Provide the (x, y) coordinate of the cell's center where the given text is located.  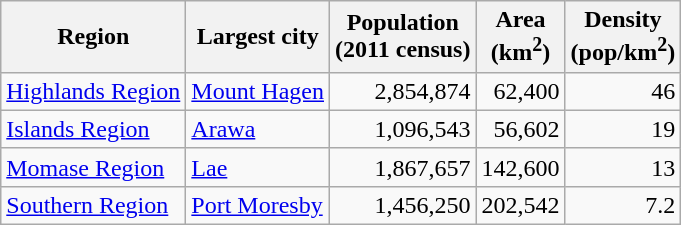
Islands Region (94, 129)
202,542 (520, 205)
19 (623, 129)
Momase Region (94, 167)
1,867,657 (403, 167)
Lae (258, 167)
Southern Region (94, 205)
46 (623, 91)
Area(km2) (520, 37)
1,456,250 (403, 205)
Mount Hagen (258, 91)
Port Moresby (258, 205)
Population(2011 census) (403, 37)
Highlands Region (94, 91)
Largest city (258, 37)
Region (94, 37)
2,854,874 (403, 91)
13 (623, 167)
Arawa (258, 129)
1,096,543 (403, 129)
56,602 (520, 129)
7.2 (623, 205)
142,600 (520, 167)
Density(pop/km2) (623, 37)
62,400 (520, 91)
